Determine the (x, y) coordinate at the center of the cell enclosing the given text.  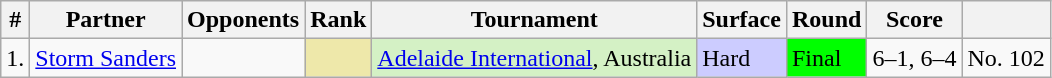
No. 102 (1006, 58)
1. (16, 58)
Tournament (534, 20)
# (16, 20)
Score (914, 20)
Adelaide International, Australia (534, 58)
Hard (742, 58)
Round (826, 20)
Storm Sanders (106, 58)
Partner (106, 20)
Surface (742, 20)
6–1, 6–4 (914, 58)
Opponents (244, 20)
Rank (338, 20)
Final (826, 58)
